Return (X, Y) of the center of cell containing provided text 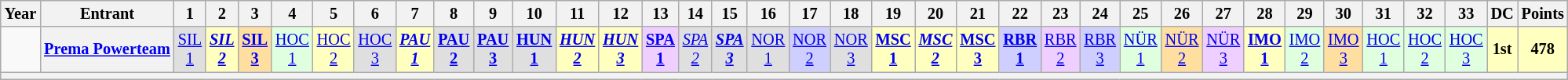
SIL3 (254, 49)
11 (578, 13)
26 (1182, 13)
10 (534, 13)
24 (1099, 13)
NOR1 (768, 49)
14 (695, 13)
23 (1060, 13)
1st (1502, 49)
NÜR3 (1223, 49)
33 (1466, 13)
Points (1543, 13)
HUN1 (534, 49)
6 (375, 13)
MSC1 (893, 49)
NÜR2 (1182, 49)
25 (1141, 13)
SPA3 (730, 49)
22 (1020, 13)
18 (851, 13)
IMO1 (1265, 49)
2 (221, 13)
29 (1304, 13)
20 (935, 13)
SIL2 (221, 49)
IMO2 (1304, 49)
16 (768, 13)
15 (730, 13)
32 (1425, 13)
RBR3 (1099, 49)
Year (20, 13)
1 (190, 13)
PAU1 (414, 49)
13 (661, 13)
HUN2 (578, 49)
RBR1 (1020, 49)
HUN3 (620, 49)
5 (334, 13)
Prema Powerteam (107, 49)
IMO3 (1344, 49)
8 (454, 13)
SIL1 (190, 49)
DC (1502, 13)
MSC2 (935, 49)
NÜR1 (1141, 49)
PAU2 (454, 49)
28 (1265, 13)
SPA2 (695, 49)
NOR3 (851, 49)
21 (978, 13)
RBR2 (1060, 49)
9 (493, 13)
27 (1223, 13)
31 (1383, 13)
MSC3 (978, 49)
4 (292, 13)
Entrant (107, 13)
3 (254, 13)
PAU3 (493, 49)
NOR2 (810, 49)
30 (1344, 13)
7 (414, 13)
12 (620, 13)
19 (893, 13)
17 (810, 13)
SPA1 (661, 49)
478 (1543, 49)
